Scan for the cell matching the given text and deliver its [x, y] coordinate at center. 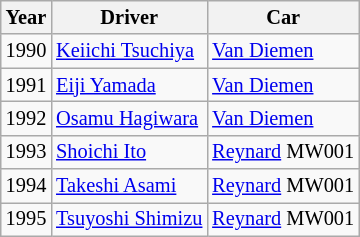
Tsuyoshi Shimizu [129, 219]
Keiichi Tsuchiya [129, 51]
Osamu Hagiwara [129, 118]
Eiji Yamada [129, 85]
Year [26, 17]
Car [283, 17]
1992 [26, 118]
1990 [26, 51]
1995 [26, 219]
1993 [26, 152]
1994 [26, 186]
Takeshi Asami [129, 186]
1991 [26, 85]
Driver [129, 17]
Shoichi Ito [129, 152]
